Capture the cell that displays the provided text and extract its [X, Y] central coordinate. 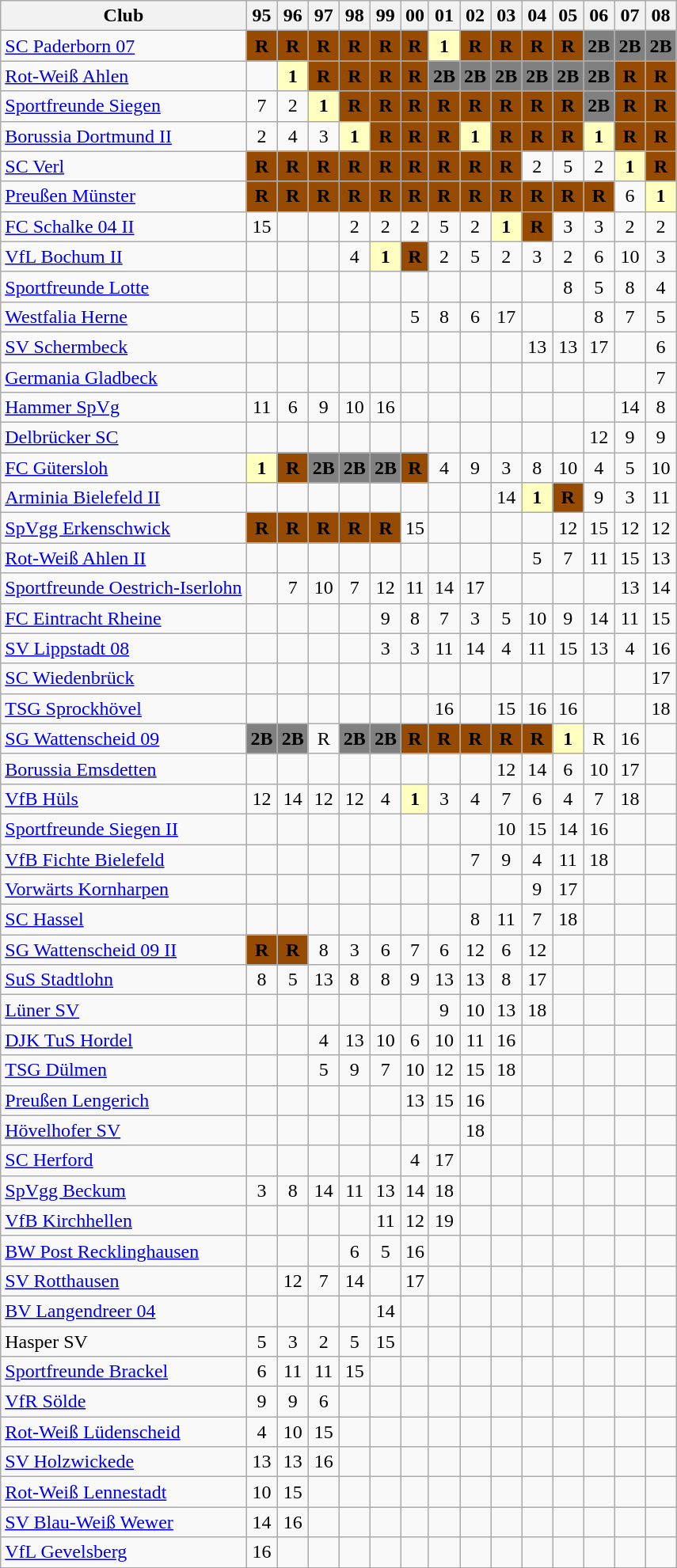
Borussia Dortmund II [124, 136]
SC Paderborn 07 [124, 46]
01 [443, 16]
Sportfreunde Brackel [124, 1372]
VfL Gevelsberg [124, 1552]
Sportfreunde Oestrich-Iserlohn [124, 588]
SV Rotthausen [124, 1281]
Vorwärts Kornharpen [124, 890]
Club [124, 16]
VfB Fichte Bielefeld [124, 859]
VfL Bochum II [124, 256]
Rot-Weiß Ahlen [124, 76]
SC Wiedenbrück [124, 678]
BV Langendreer 04 [124, 1311]
SpVgg Beckum [124, 1190]
VfR Sölde [124, 1402]
Arminia Bielefeld II [124, 498]
Sportfreunde Siegen [124, 106]
Preußen Münster [124, 196]
06 [599, 16]
SV Holzwickede [124, 1462]
BW Post Recklinghausen [124, 1251]
SV Blau-Weiß Wewer [124, 1522]
Borussia Emsdetten [124, 769]
TSG Dülmen [124, 1070]
FC Eintracht Rheine [124, 618]
00 [415, 16]
Rot-Weiß Lüdenscheid [124, 1432]
08 [660, 16]
Hövelhofer SV [124, 1130]
97 [323, 16]
SC Hassel [124, 920]
SuS Stadtlohn [124, 980]
VfB Kirchhellen [124, 1221]
SV Lippstadt 08 [124, 648]
Rot-Weiß Lennestadt [124, 1492]
FC Gütersloh [124, 468]
SG Wattenscheid 09 II [124, 950]
Hasper SV [124, 1342]
19 [443, 1221]
Sportfreunde Lotte [124, 287]
SV Schermbeck [124, 347]
SC Verl [124, 166]
SC Herford [124, 1160]
DJK TuS Hordel [124, 1040]
Rot-Weiß Ahlen II [124, 558]
03 [507, 16]
Preußen Lengerich [124, 1100]
95 [261, 16]
04 [537, 16]
02 [475, 16]
Sportfreunde Siegen II [124, 829]
98 [355, 16]
07 [630, 16]
Germania Gladbeck [124, 378]
FC Schalke 04 II [124, 226]
96 [293, 16]
Lüner SV [124, 1010]
Westfalia Herne [124, 317]
SpVgg Erkenschwick [124, 528]
Hammer SpVg [124, 408]
TSG Sprockhövel [124, 708]
99 [385, 16]
VfB Hüls [124, 799]
Delbrücker SC [124, 438]
05 [569, 16]
SG Wattenscheid 09 [124, 738]
